Output the [X, Y] coordinate of the center of the cell containing the given text.  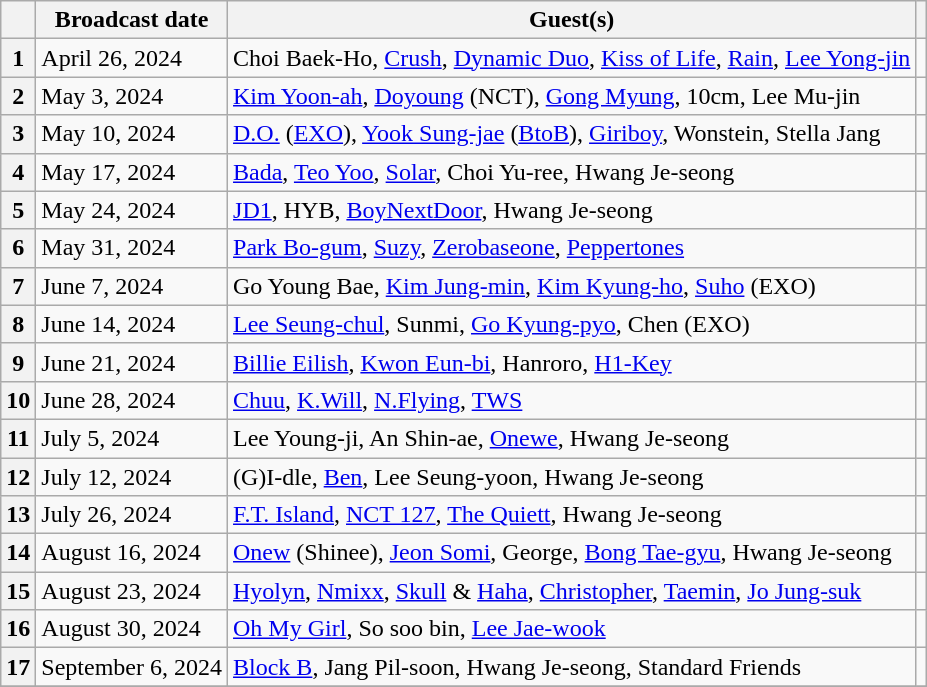
15 [18, 591]
June 14, 2024 [132, 324]
Park Bo-gum, Suzy, Zerobaseone, Peppertones [572, 248]
12 [18, 477]
May 17, 2024 [132, 172]
2 [18, 96]
July 26, 2024 [132, 515]
August 16, 2024 [132, 553]
Oh My Girl, So soo bin, Lee Jae-wook [572, 629]
Block B, Jang Pil-soon, Hwang Je-seong, Standard Friends [572, 667]
8 [18, 324]
5 [18, 210]
Choi Baek-Ho, Crush, Dynamic Duo, Kiss of Life, Rain, Lee Yong-jin [572, 58]
Guest(s) [572, 20]
F.T. Island, NCT 127, The Quiett, Hwang Je-seong [572, 515]
Billie Eilish, Kwon Eun-bi, Hanroro, H1-Key [572, 362]
11 [18, 438]
August 23, 2024 [132, 591]
9 [18, 362]
July 12, 2024 [132, 477]
17 [18, 667]
3 [18, 134]
4 [18, 172]
13 [18, 515]
(G)I-dle, Ben, Lee Seung-yoon, Hwang Je-seong [572, 477]
June 28, 2024 [132, 400]
April 26, 2024 [132, 58]
June 7, 2024 [132, 286]
July 5, 2024 [132, 438]
Kim Yoon-ah, Doyoung (NCT), Gong Myung, 10cm, Lee Mu-jin [572, 96]
16 [18, 629]
10 [18, 400]
Onew (Shinee), Jeon Somi, George, Bong Tae-gyu, Hwang Je-seong [572, 553]
1 [18, 58]
September 6, 2024 [132, 667]
Bada, Teo Yoo, Solar, Choi Yu-ree, Hwang Je-seong [572, 172]
D.O. (EXO), Yook Sung-jae (BtoB), Giriboy, Wonstein, Stella Jang [572, 134]
May 24, 2024 [132, 210]
May 3, 2024 [132, 96]
14 [18, 553]
Lee Seung-chul, Sunmi, Go Kyung-pyo, Chen (EXO) [572, 324]
6 [18, 248]
7 [18, 286]
May 10, 2024 [132, 134]
Chuu, K.Will, N.Flying, TWS [572, 400]
Broadcast date [132, 20]
Hyolyn, Nmixx, Skull & Haha, Christopher, Taemin, Jo Jung-suk [572, 591]
August 30, 2024 [132, 629]
May 31, 2024 [132, 248]
Lee Young-ji, An Shin-ae, Onewe, Hwang Je-seong [572, 438]
June 21, 2024 [132, 362]
JD1, HYB, BoyNextDoor, Hwang Je-seong [572, 210]
Go Young Bae, Kim Jung-min, Kim Kyung-ho, Suho (EXO) [572, 286]
